Provide the [X, Y] coordinate of the cell's center where the given text is located.  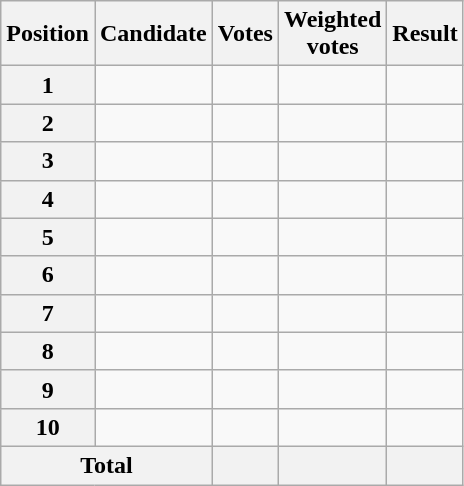
5 [48, 237]
9 [48, 389]
Position [48, 34]
8 [48, 351]
Weightedvotes [332, 34]
7 [48, 313]
Result [425, 34]
1 [48, 85]
Candidate [153, 34]
10 [48, 427]
6 [48, 275]
4 [48, 199]
2 [48, 123]
3 [48, 161]
Total [107, 465]
Votes [245, 34]
